Provide the (X, Y) coordinate of the cell's center where the given text is located.  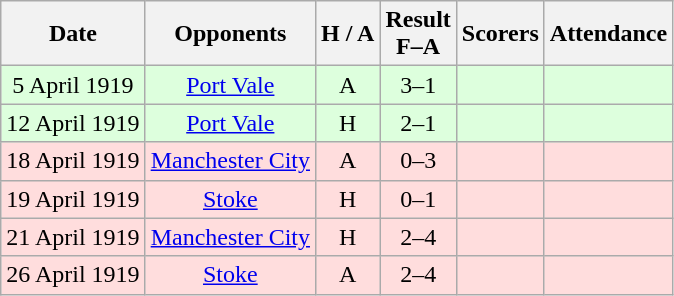
0–3 (418, 161)
Attendance (608, 34)
ResultF–A (418, 34)
19 April 1919 (73, 199)
26 April 1919 (73, 275)
3–1 (418, 85)
12 April 1919 (73, 123)
21 April 1919 (73, 237)
Scorers (500, 34)
Opponents (230, 34)
5 April 1919 (73, 85)
18 April 1919 (73, 161)
2–1 (418, 123)
0–1 (418, 199)
H / A (348, 34)
Date (73, 34)
